Return [X, Y] of the center of cell containing provided text 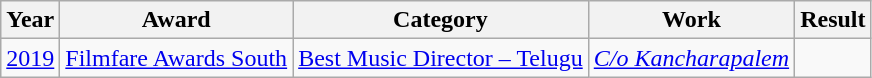
2019 [30, 58]
C/o Kancharapalem [691, 58]
Year [30, 20]
Work [691, 20]
Award [176, 20]
Best Music Director – Telugu [441, 58]
Result [833, 20]
Filmfare Awards South [176, 58]
Category [441, 20]
